Capture the cell that displays the provided text and extract its [X, Y] central coordinate. 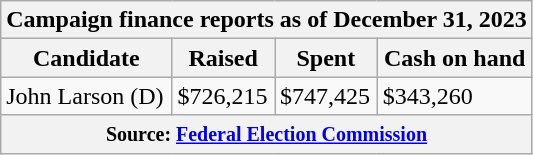
$726,215 [224, 96]
Campaign finance reports as of December 31, 2023 [266, 20]
$747,425 [326, 96]
Cash on hand [454, 58]
Raised [224, 58]
John Larson (D) [86, 96]
Source: Federal Election Commission [266, 134]
Spent [326, 58]
Candidate [86, 58]
$343,260 [454, 96]
